Search for the cell housing the specified text and yield its [x, y] center coordinate. 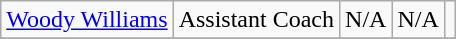
Assistant Coach [256, 20]
Woody Williams [87, 20]
